Locate the cell with the specified text and output its (x, y) center coordinate. 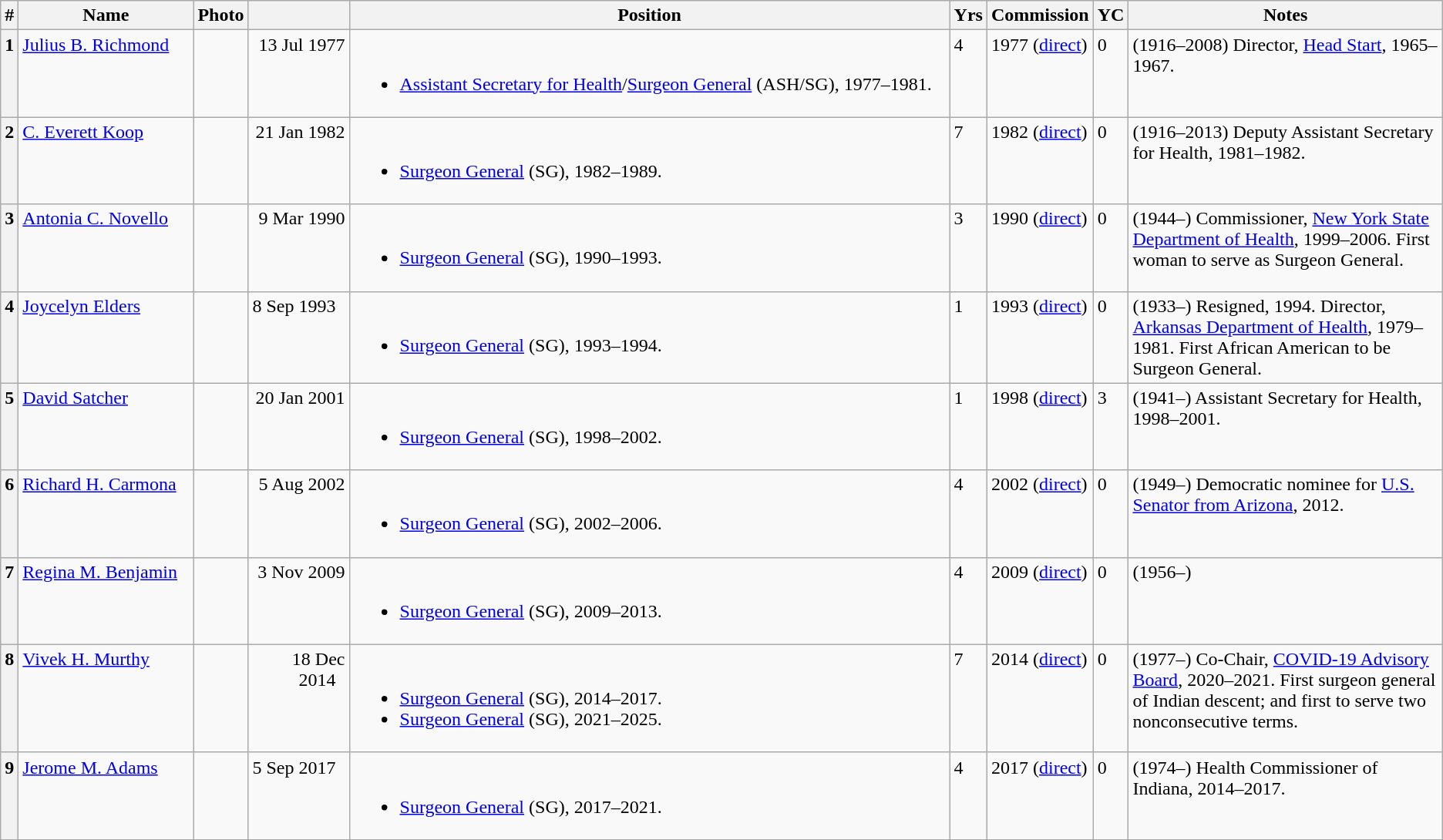
Surgeon General (SG), 2002–2006. (649, 513)
2017 (direct) (1040, 795)
Surgeon General (SG), 2017–2021. (649, 795)
1990 (direct) (1040, 248)
1977 (direct) (1040, 74)
Antonia C. Novello (106, 248)
Commission (1040, 15)
Assistant Secretary for Health/Surgeon General (ASH/SG), 1977–1981. (649, 74)
C. Everett Koop (106, 160)
2 (9, 160)
21 Jan 1982 (299, 160)
18 Dec 2014 (299, 698)
13 Jul 1977 (299, 74)
2009 (direct) (1040, 601)
5 (9, 427)
David Satcher (106, 427)
Photo (220, 15)
Jerome M. Adams (106, 795)
5 Sep 2017 (299, 795)
YC (1111, 15)
Notes (1286, 15)
Regina M. Benjamin (106, 601)
Surgeon General (SG), 1993–1994. (649, 338)
9 (9, 795)
(1916–2013) Deputy Assistant Secretary for Health, 1981–1982. (1286, 160)
(1956–) (1286, 601)
(1974–) Health Commissioner of Indiana, 2014–2017. (1286, 795)
Surgeon General (SG), 2014–2017.Surgeon General (SG), 2021–2025. (649, 698)
5 Aug 2002 (299, 513)
Surgeon General (SG), 1998–2002. (649, 427)
Julius B. Richmond (106, 74)
(1944–) Commissioner, New York State Department of Health, 1999–2006. First woman to serve as Surgeon General. (1286, 248)
20 Jan 2001 (299, 427)
1982 (direct) (1040, 160)
Vivek H. Murthy (106, 698)
(1977–) Co-Chair, COVID-19 Advisory Board, 2020–2021. First surgeon general of Indian descent; and first to serve two nonconsecutive terms. (1286, 698)
3 Nov 2009 (299, 601)
Surgeon General (SG), 1982–1989. (649, 160)
1993 (direct) (1040, 338)
Joycelyn Elders (106, 338)
Yrs (968, 15)
Richard H. Carmona (106, 513)
2014 (direct) (1040, 698)
(1933–) Resigned, 1994. Director, Arkansas Department of Health, 1979–1981. First African American to be Surgeon General. (1286, 338)
Position (649, 15)
8 Sep 1993 (299, 338)
Name (106, 15)
2002 (direct) (1040, 513)
6 (9, 513)
# (9, 15)
9 Mar 1990 (299, 248)
Surgeon General (SG), 2009–2013. (649, 601)
(1941–) Assistant Secretary for Health, 1998–2001. (1286, 427)
1998 (direct) (1040, 427)
Surgeon General (SG), 1990–1993. (649, 248)
(1916–2008) Director, Head Start, 1965–1967. (1286, 74)
(1949–) Democratic nominee for U.S. Senator from Arizona, 2012. (1286, 513)
8 (9, 698)
